Determine the [x, y] coordinate at the center of the cell enclosing the given text.  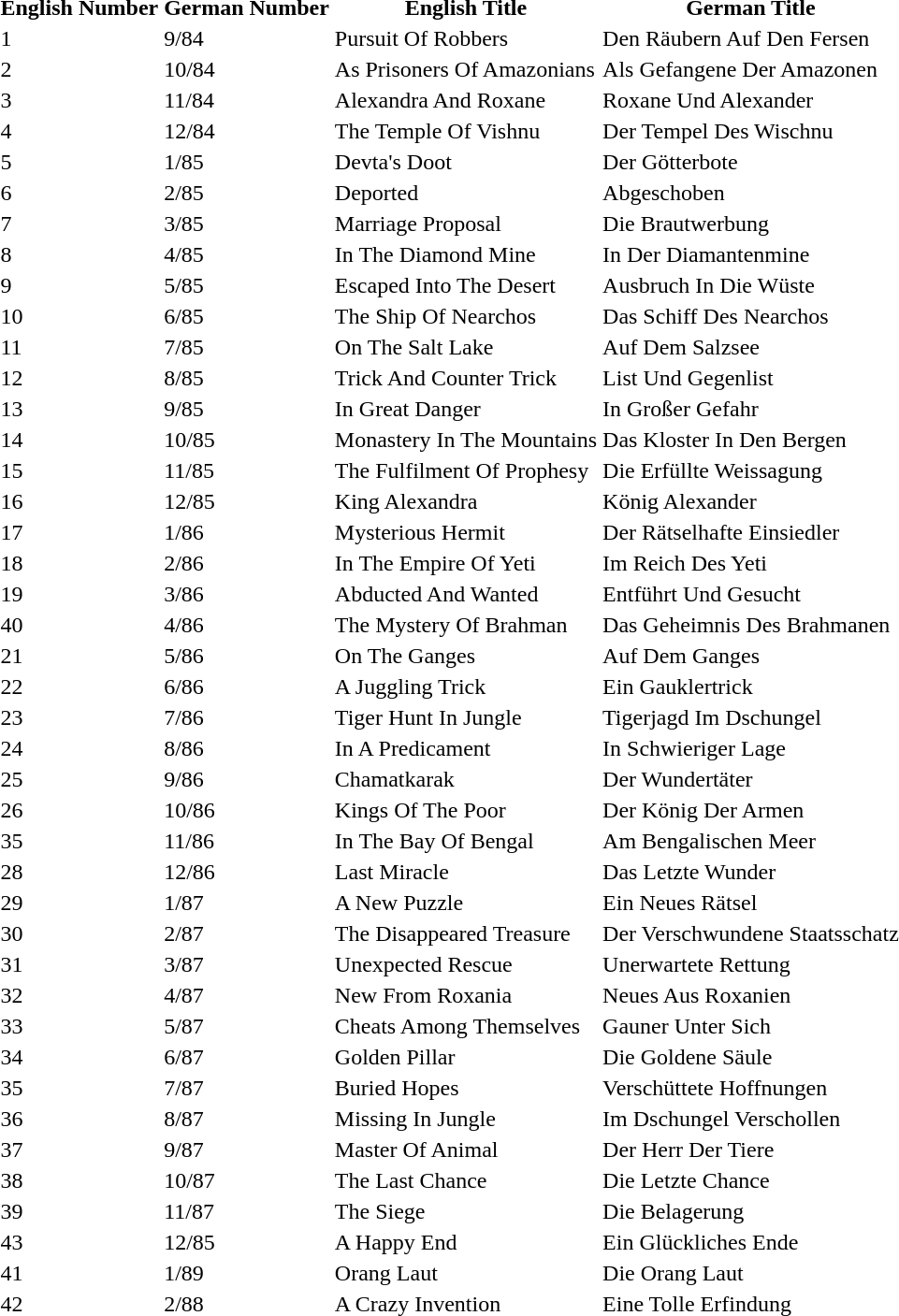
A Juggling Trick [466, 687]
The Temple Of Vishnu [466, 131]
1/86 [247, 532]
Marriage Proposal [466, 224]
Deported [466, 193]
Tiger Hunt In Jungle [466, 717]
11/84 [247, 100]
A Happy End [466, 1242]
7/86 [247, 717]
5/86 [247, 656]
The Ship Of Nearchos [466, 316]
4/86 [247, 625]
12/86 [247, 872]
Orang Laut [466, 1273]
Trick And Counter Trick [466, 378]
3/86 [247, 594]
Golden Pillar [466, 1057]
6/86 [247, 687]
9/84 [247, 38]
Master Of Animal [466, 1150]
Last Miracle [466, 872]
1/89 [247, 1273]
11/87 [247, 1211]
8/86 [247, 748]
Pursuit Of Robbers [466, 38]
Mysterious Hermit [466, 532]
King Alexandra [466, 501]
Devta's Doot [466, 162]
New From Roxania [466, 995]
10/84 [247, 69]
9/87 [247, 1150]
12/84 [247, 131]
The Mystery Of Brahman [466, 625]
4/85 [247, 254]
On The Ganges [466, 656]
2/86 [247, 563]
Escaped Into The Desert [466, 285]
In The Bay Of Bengal [466, 841]
9/85 [247, 409]
The Last Chance [466, 1180]
4/87 [247, 995]
In The Empire Of Yeti [466, 563]
10/86 [247, 810]
The Disappeared Treasure [466, 933]
11/85 [247, 470]
The Fulfilment Of Prophesy [466, 470]
Alexandra And Roxane [466, 100]
7/85 [247, 347]
In A Predicament [466, 748]
The Siege [466, 1211]
1/85 [247, 162]
2/85 [247, 193]
As Prisoners Of Amazonians [466, 69]
Buried Hopes [466, 1088]
Cheats Among Themselves [466, 1026]
5/85 [247, 285]
10/85 [247, 440]
Abducted And Wanted [466, 594]
A New Puzzle [466, 903]
7/87 [247, 1088]
8/85 [247, 378]
9/86 [247, 779]
8/87 [247, 1119]
11/86 [247, 841]
Missing In Jungle [466, 1119]
Unexpected Rescue [466, 964]
Chamatkarak [466, 779]
Monastery In The Mountains [466, 440]
5/87 [247, 1026]
Kings Of The Poor [466, 810]
3/87 [247, 964]
On The Salt Lake [466, 347]
In Great Danger [466, 409]
6/85 [247, 316]
6/87 [247, 1057]
1/87 [247, 903]
10/87 [247, 1180]
2/87 [247, 933]
In The Diamond Mine [466, 254]
3/85 [247, 224]
